For the text-containing cell, return its midpoint in (X, Y) coordinate format. 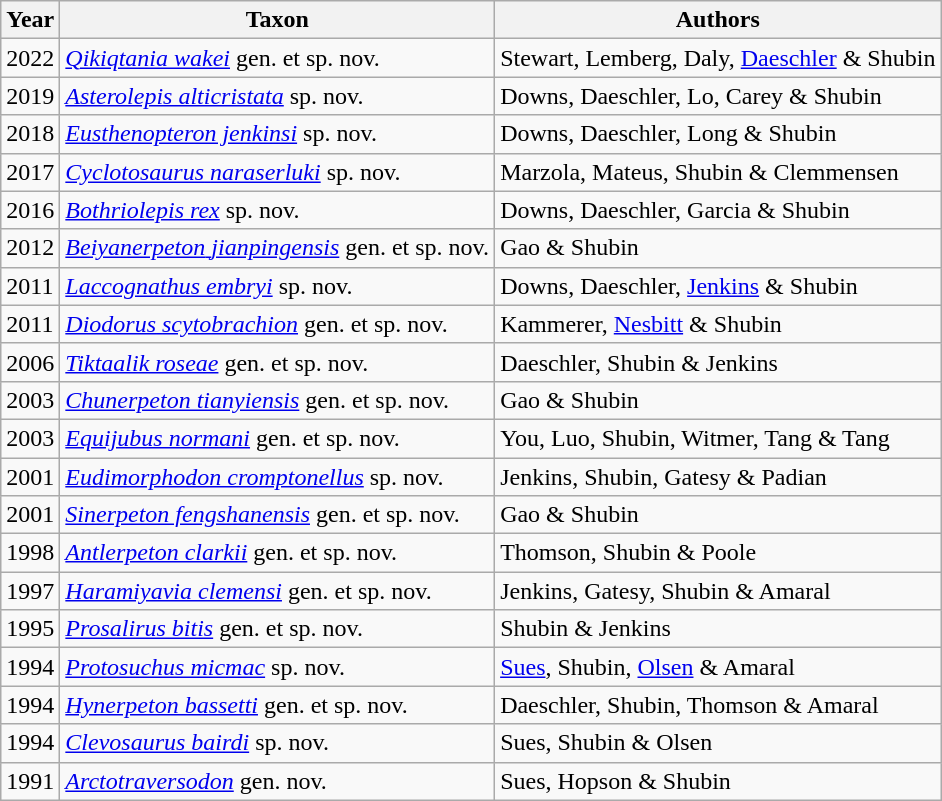
1991 (30, 781)
1995 (30, 629)
Sues, Shubin, Olsen & Amaral (718, 667)
Kammerer, Nesbitt & Shubin (718, 324)
Sues, Shubin & Olsen (718, 743)
2018 (30, 134)
Eusthenopteron jenkinsi sp. nov. (278, 134)
Sinerpeton fengshanensis gen. et sp. nov. (278, 515)
Stewart, Lemberg, Daly, Daeschler & Shubin (718, 58)
Daeschler, Shubin & Jenkins (718, 362)
2019 (30, 96)
Clevosaurus bairdi sp. nov. (278, 743)
Downs, Daeschler, Lo, Carey & Shubin (718, 96)
2006 (30, 362)
Downs, Daeschler, Long & Shubin (718, 134)
Antlerpeton clarkii gen. et sp. nov. (278, 553)
Prosalirus bitis gen. et sp. nov. (278, 629)
Jenkins, Gatesy, Shubin & Amaral (718, 591)
Diodorus scytobrachion gen. et sp. nov. (278, 324)
1997 (30, 591)
Daeschler, Shubin, Thomson & Amaral (718, 705)
Shubin & Jenkins (718, 629)
Authors (718, 20)
Downs, Daeschler, Jenkins & Shubin (718, 286)
Jenkins, Shubin, Gatesy & Padian (718, 477)
Equijubus normani gen. et sp. nov. (278, 438)
Chunerpeton tianyiensis gen. et sp. nov. (278, 400)
2022 (30, 58)
Thomson, Shubin & Poole (718, 553)
Cyclotosaurus naraserluki sp. nov. (278, 172)
Taxon (278, 20)
Marzola, Mateus, Shubin & Clemmensen (718, 172)
Qikiqtania wakei gen. et sp. nov. (278, 58)
Eudimorphodon cromptonellus sp. nov. (278, 477)
Haramiyavia clemensi gen. et sp. nov. (278, 591)
Asterolepis alticristata sp. nov. (278, 96)
Laccognathus embryi sp. nov. (278, 286)
Beiyanerpeton jianpingensis gen. et sp. nov. (278, 248)
1998 (30, 553)
Bothriolepis rex sp. nov. (278, 210)
Tiktaalik roseae gen. et sp. nov. (278, 362)
2017 (30, 172)
Sues, Hopson & Shubin (718, 781)
Arctotraversodon gen. nov. (278, 781)
2016 (30, 210)
You, Luo, Shubin, Witmer, Tang & Tang (718, 438)
Protosuchus micmac sp. nov. (278, 667)
Hynerpeton bassetti gen. et sp. nov. (278, 705)
Year (30, 20)
2012 (30, 248)
Downs, Daeschler, Garcia & Shubin (718, 210)
